Search for the cell housing the specified text and yield its [X, Y] center coordinate. 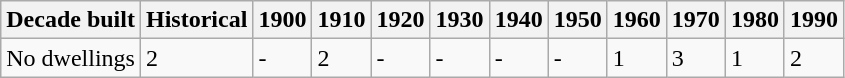
1910 [342, 20]
1960 [636, 20]
1980 [754, 20]
1920 [400, 20]
No dwellings [71, 58]
1900 [282, 20]
1950 [578, 20]
Decade built [71, 20]
3 [696, 58]
Historical [196, 20]
1930 [460, 20]
1990 [814, 20]
1970 [696, 20]
1940 [518, 20]
